Identify which cell holds the provided text, then report its (X, Y) central coordinate. 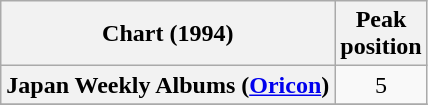
Peakposition (381, 34)
Japan Weekly Albums (Oricon) (168, 85)
Chart (1994) (168, 34)
5 (381, 85)
